Determine the [x, y] coordinate at the center of the cell enclosing the given text.  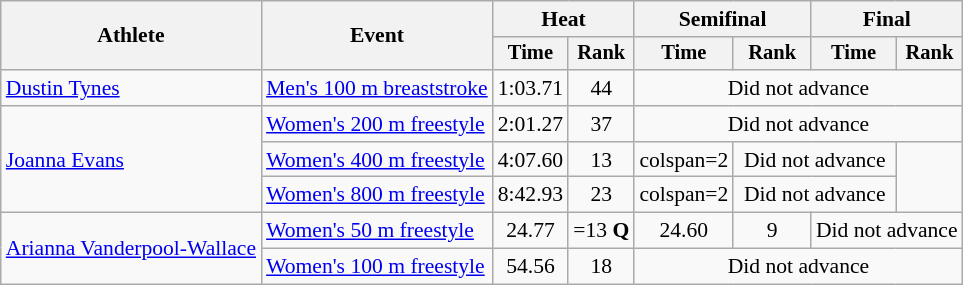
Athlete [131, 36]
8:42.93 [530, 195]
Women's 800 m freestyle [377, 195]
1:03.71 [530, 88]
23 [601, 195]
Women's 200 m freestyle [377, 124]
Men's 100 m breaststroke [377, 88]
Women's 400 m freestyle [377, 160]
2:01.27 [530, 124]
24.77 [530, 231]
Women's 100 m freestyle [377, 267]
Heat [564, 19]
54.56 [530, 267]
Semifinal [722, 19]
Final [887, 19]
Arianna Vanderpool-Wallace [131, 248]
13 [601, 160]
24.60 [684, 231]
37 [601, 124]
Event [377, 36]
9 [772, 231]
44 [601, 88]
Dustin Tynes [131, 88]
18 [601, 267]
=13 Q [601, 231]
4:07.60 [530, 160]
Joanna Evans [131, 160]
Women's 50 m freestyle [377, 231]
